Capture the cell that displays the provided text and extract its (X, Y) central coordinate. 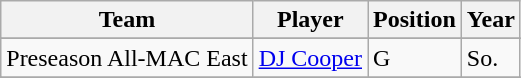
Position (415, 20)
So. (490, 58)
G (415, 58)
Team (127, 20)
Preseason All-MAC East (127, 58)
Player (310, 20)
DJ Cooper (310, 58)
Year (490, 20)
